Return the (X, Y) coordinate for the center point of the cell that contains the specified text.  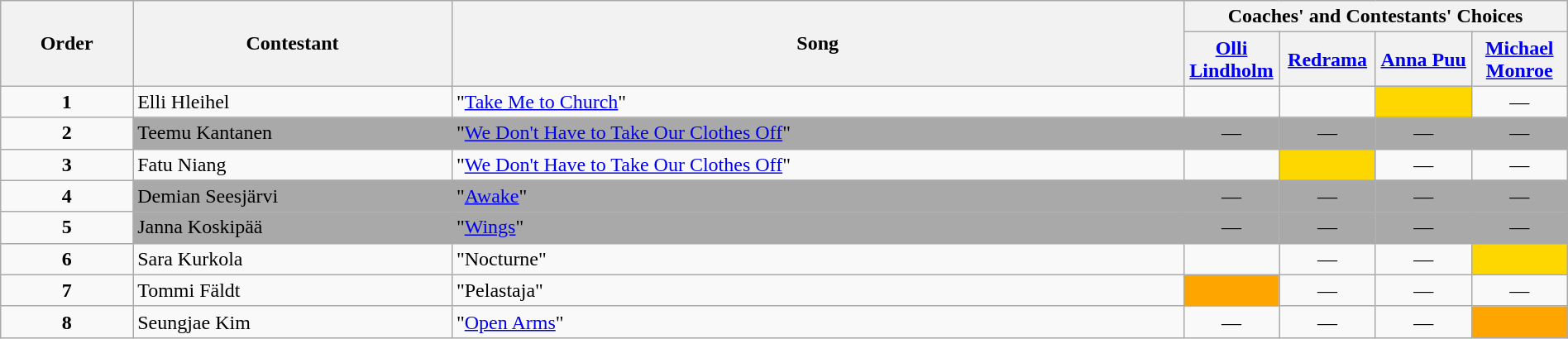
Michael Monroe (1519, 60)
Olli Lindholm (1231, 60)
Janna Koskipää (293, 227)
Contestant (293, 43)
Coaches' and Contestants' Choices (1375, 17)
6 (67, 259)
3 (67, 165)
"Pelastaja" (817, 290)
"Wings" (817, 227)
"Nocturne" (817, 259)
Demian Seesjärvi (293, 196)
8 (67, 322)
Sara Kurkola (293, 259)
2 (67, 133)
"Take Me to Church" (817, 102)
7 (67, 290)
Elli Hleihel (293, 102)
Song (817, 43)
5 (67, 227)
Order (67, 43)
Fatu Niang (293, 165)
Anna Puu (1423, 60)
Teemu Kantanen (293, 133)
Redrama (1327, 60)
"Awake" (817, 196)
4 (67, 196)
1 (67, 102)
Tommi Fäldt (293, 290)
Seungjae Kim (293, 322)
"Open Arms" (817, 322)
